From the cell containing the given text, extract its center point as (X, Y) coordinate. 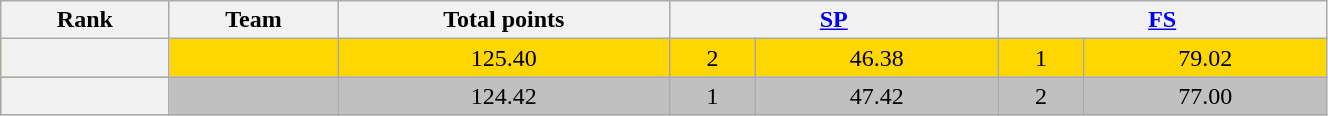
125.40 (504, 58)
77.00 (1206, 96)
SP (834, 20)
Team (254, 20)
FS (1162, 20)
47.42 (876, 96)
46.38 (876, 58)
79.02 (1206, 58)
124.42 (504, 96)
Rank (85, 20)
Total points (504, 20)
